Return (x, y) of the center of cell containing provided text 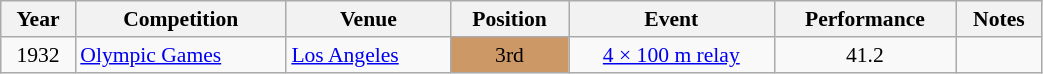
41.2 (865, 55)
3rd (509, 55)
Event (672, 19)
Notes (999, 19)
Venue (368, 19)
Year (38, 19)
Los Angeles (368, 55)
Position (509, 19)
4 × 100 m relay (672, 55)
Competition (180, 19)
Olympic Games (180, 55)
Performance (865, 19)
1932 (38, 55)
